For the text-containing cell, return its midpoint in [X, Y] coordinate format. 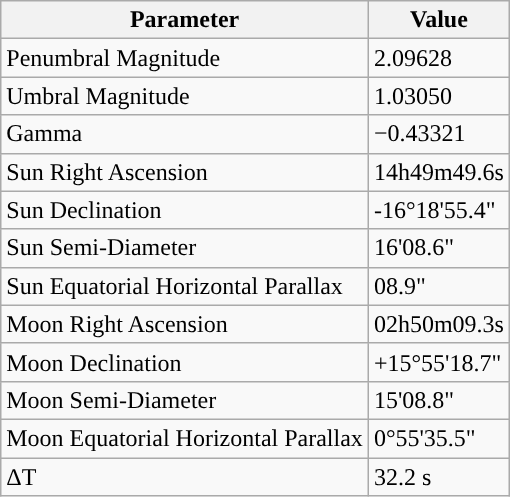
16'08.6" [438, 248]
1.03050 [438, 96]
02h50m09.3s [438, 324]
+15°55'18.7" [438, 362]
14h49m49.6s [438, 172]
Moon Declination [185, 362]
−0.43321 [438, 134]
Umbral Magnitude [185, 96]
Penumbral Magnitude [185, 58]
Moon Right Ascension [185, 324]
Sun Semi-Diameter [185, 248]
32.2 s [438, 477]
Moon Equatorial Horizontal Parallax [185, 438]
08.9" [438, 286]
Sun Equatorial Horizontal Parallax [185, 286]
-16°18'55.4" [438, 210]
Parameter [185, 20]
Moon Semi-Diameter [185, 400]
Gamma [185, 134]
ΔT [185, 477]
Sun Declination [185, 210]
Sun Right Ascension [185, 172]
Value [438, 20]
0°55'35.5" [438, 438]
15'08.8" [438, 400]
2.09628 [438, 58]
